Provide the (x, y) coordinate of the cell's center where the given text is located.  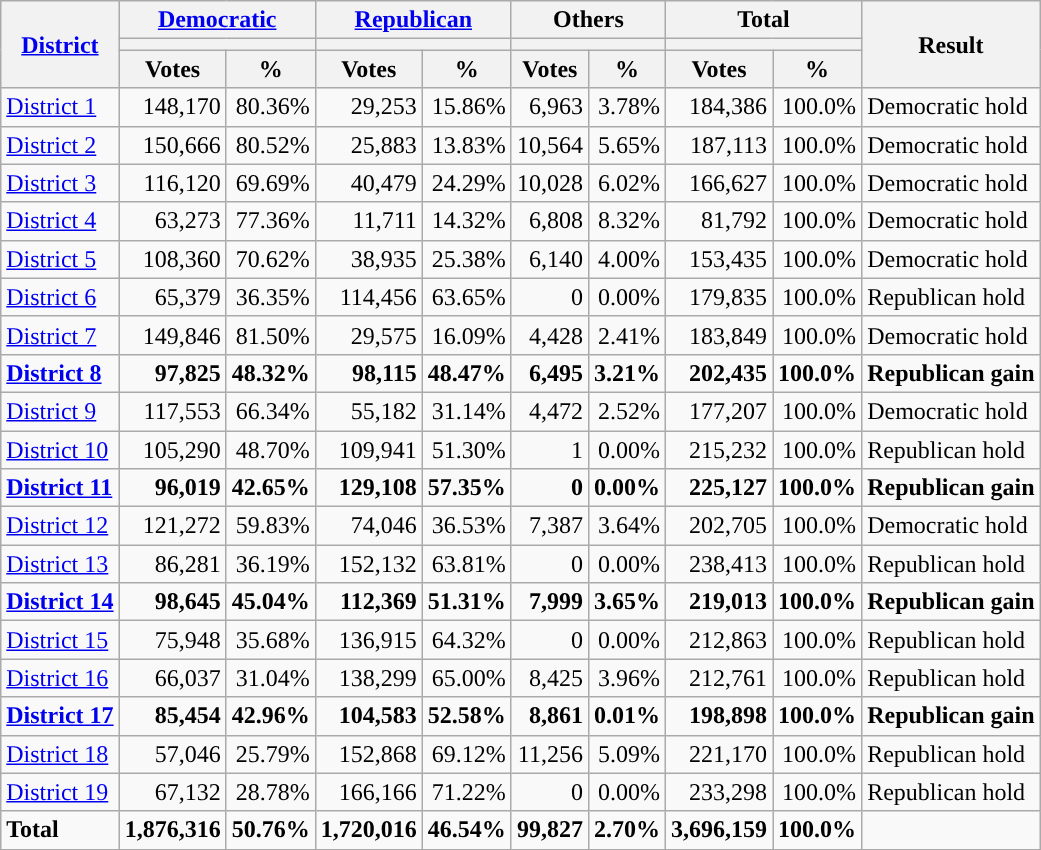
109,941 (368, 449)
67,132 (172, 792)
198,898 (718, 716)
District 7 (60, 335)
59.83% (270, 526)
1 (550, 449)
81,792 (718, 221)
116,120 (172, 183)
65.00% (466, 678)
202,705 (718, 526)
48.70% (270, 449)
212,863 (718, 640)
50.76% (270, 830)
65,379 (172, 297)
District 15 (60, 640)
31.14% (466, 411)
57.35% (466, 488)
153,435 (718, 259)
51.30% (466, 449)
5.65% (626, 145)
215,232 (718, 449)
51.31% (466, 602)
121,272 (172, 526)
District 2 (60, 145)
4.00% (626, 259)
48.47% (466, 373)
136,915 (368, 640)
Others (588, 20)
166,166 (368, 792)
District 11 (60, 488)
105,290 (172, 449)
63.65% (466, 297)
District 10 (60, 449)
70.62% (270, 259)
77.36% (270, 221)
8,861 (550, 716)
112,369 (368, 602)
42.96% (270, 716)
15.86% (466, 107)
29,253 (368, 107)
85,454 (172, 716)
Democratic (217, 20)
3.21% (626, 373)
0.01% (626, 716)
District 8 (60, 373)
3,696,159 (718, 830)
4,428 (550, 335)
2.52% (626, 411)
3.65% (626, 602)
75,948 (172, 640)
35.68% (270, 640)
3.96% (626, 678)
District 1 (60, 107)
221,170 (718, 754)
138,299 (368, 678)
2.70% (626, 830)
96,019 (172, 488)
10,028 (550, 183)
183,849 (718, 335)
63,273 (172, 221)
District 12 (60, 526)
1,876,316 (172, 830)
45.04% (270, 602)
71.22% (466, 792)
District 3 (60, 183)
55,182 (368, 411)
36.53% (466, 526)
69.69% (270, 183)
148,170 (172, 107)
184,386 (718, 107)
6,963 (550, 107)
219,013 (718, 602)
11,711 (368, 221)
8.32% (626, 221)
13.83% (466, 145)
152,868 (368, 754)
202,435 (718, 373)
5.09% (626, 754)
63.81% (466, 564)
14.32% (466, 221)
11,256 (550, 754)
1,720,016 (368, 830)
District 13 (60, 564)
46.54% (466, 830)
District 18 (60, 754)
District 19 (60, 792)
238,413 (718, 564)
149,846 (172, 335)
36.35% (270, 297)
74,046 (368, 526)
114,456 (368, 297)
District 6 (60, 297)
4,472 (550, 411)
7,999 (550, 602)
25.79% (270, 754)
25,883 (368, 145)
233,298 (718, 792)
10,564 (550, 145)
48.32% (270, 373)
225,127 (718, 488)
212,761 (718, 678)
6,140 (550, 259)
31.04% (270, 678)
152,132 (368, 564)
42.65% (270, 488)
80.52% (270, 145)
66,037 (172, 678)
129,108 (368, 488)
179,835 (718, 297)
98,115 (368, 373)
28.78% (270, 792)
Result (951, 44)
6,808 (550, 221)
Republican (413, 20)
29,575 (368, 335)
8,425 (550, 678)
104,583 (368, 716)
District 5 (60, 259)
57,046 (172, 754)
25.38% (466, 259)
150,666 (172, 145)
187,113 (718, 145)
District 14 (60, 602)
166,627 (718, 183)
177,207 (718, 411)
99,827 (550, 830)
6.02% (626, 183)
District (60, 44)
86,281 (172, 564)
3.64% (626, 526)
District 9 (60, 411)
117,553 (172, 411)
80.36% (270, 107)
2.41% (626, 335)
64.32% (466, 640)
District 4 (60, 221)
7,387 (550, 526)
District 17 (60, 716)
98,645 (172, 602)
66.34% (270, 411)
38,935 (368, 259)
16.09% (466, 335)
3.78% (626, 107)
108,360 (172, 259)
81.50% (270, 335)
97,825 (172, 373)
6,495 (550, 373)
24.29% (466, 183)
District 16 (60, 678)
69.12% (466, 754)
52.58% (466, 716)
36.19% (270, 564)
40,479 (368, 183)
